Extract the (x, y) coordinate from the center of the cell holding the provided text.  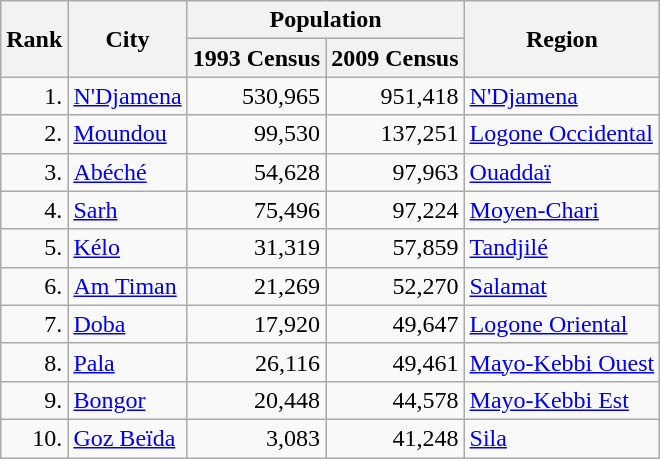
Tandjilé (562, 248)
9. (34, 400)
951,418 (395, 96)
Abéché (128, 172)
99,530 (256, 134)
6. (34, 286)
Doba (128, 324)
5. (34, 248)
Salamat (562, 286)
Ouaddaï (562, 172)
49,461 (395, 362)
41,248 (395, 438)
21,269 (256, 286)
4. (34, 210)
7. (34, 324)
Logone Oriental (562, 324)
Moyen-Chari (562, 210)
2009 Census (395, 58)
44,578 (395, 400)
Moundou (128, 134)
Mayo-Kebbi Est (562, 400)
31,319 (256, 248)
Pala (128, 362)
1993 Census (256, 58)
Sila (562, 438)
10. (34, 438)
530,965 (256, 96)
Sarh (128, 210)
17,920 (256, 324)
57,859 (395, 248)
Kélo (128, 248)
Rank (34, 39)
1. (34, 96)
26,116 (256, 362)
Population (326, 20)
97,224 (395, 210)
2. (34, 134)
Am Timan (128, 286)
75,496 (256, 210)
20,448 (256, 400)
Bongor (128, 400)
3,083 (256, 438)
97,963 (395, 172)
Goz Beïda (128, 438)
Region (562, 39)
3. (34, 172)
Mayo-Kebbi Ouest (562, 362)
8. (34, 362)
Logone Occidental (562, 134)
54,628 (256, 172)
137,251 (395, 134)
52,270 (395, 286)
49,647 (395, 324)
City (128, 39)
